Extract the [X, Y] coordinate from the center of the cell holding the provided text.  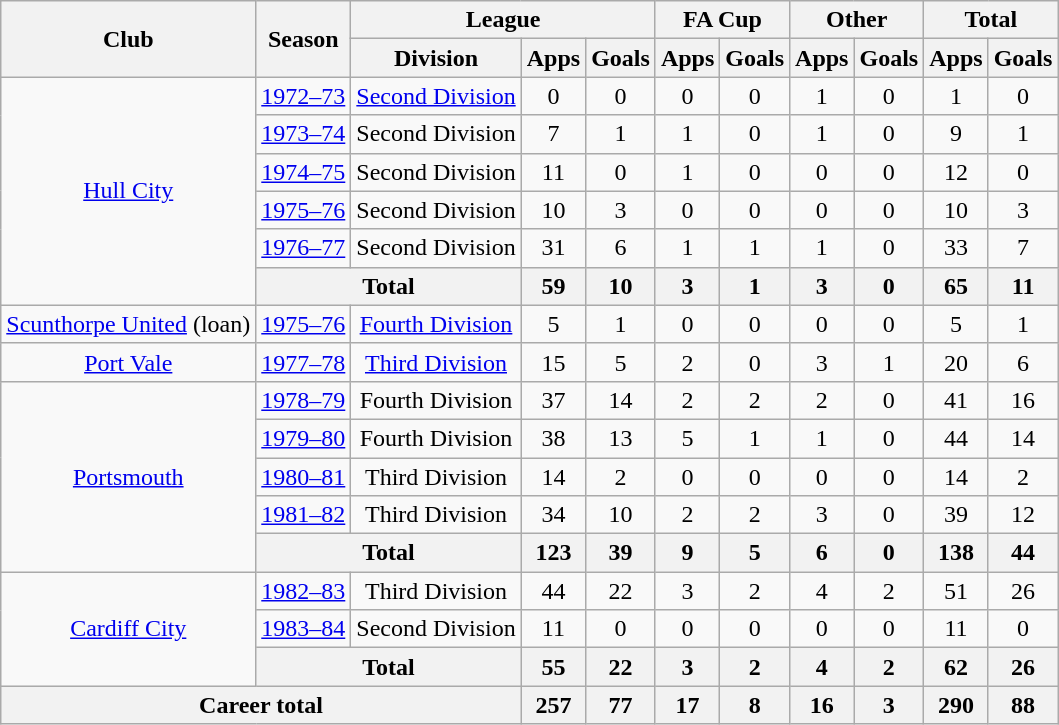
1981–82 [304, 515]
1983–84 [304, 629]
Cardiff City [128, 629]
77 [621, 705]
88 [1023, 705]
1976–77 [304, 248]
257 [553, 705]
1979–80 [304, 438]
1974–75 [304, 172]
34 [553, 515]
1982–83 [304, 591]
Portsmouth [128, 476]
55 [553, 667]
123 [553, 553]
290 [956, 705]
37 [553, 400]
20 [956, 362]
41 [956, 400]
17 [687, 705]
Hull City [128, 191]
31 [553, 248]
Season [304, 39]
League [504, 20]
38 [553, 438]
15 [553, 362]
FA Cup [722, 20]
51 [956, 591]
8 [755, 705]
33 [956, 248]
Division [436, 58]
1972–73 [304, 96]
1973–74 [304, 134]
Career total [261, 705]
65 [956, 286]
1978–79 [304, 400]
Port Vale [128, 362]
Club [128, 39]
62 [956, 667]
59 [553, 286]
1977–78 [304, 362]
13 [621, 438]
Other [857, 20]
Scunthorpe United (loan) [128, 324]
1980–81 [304, 477]
138 [956, 553]
